Identify which cell holds the provided text, then report its (X, Y) central coordinate. 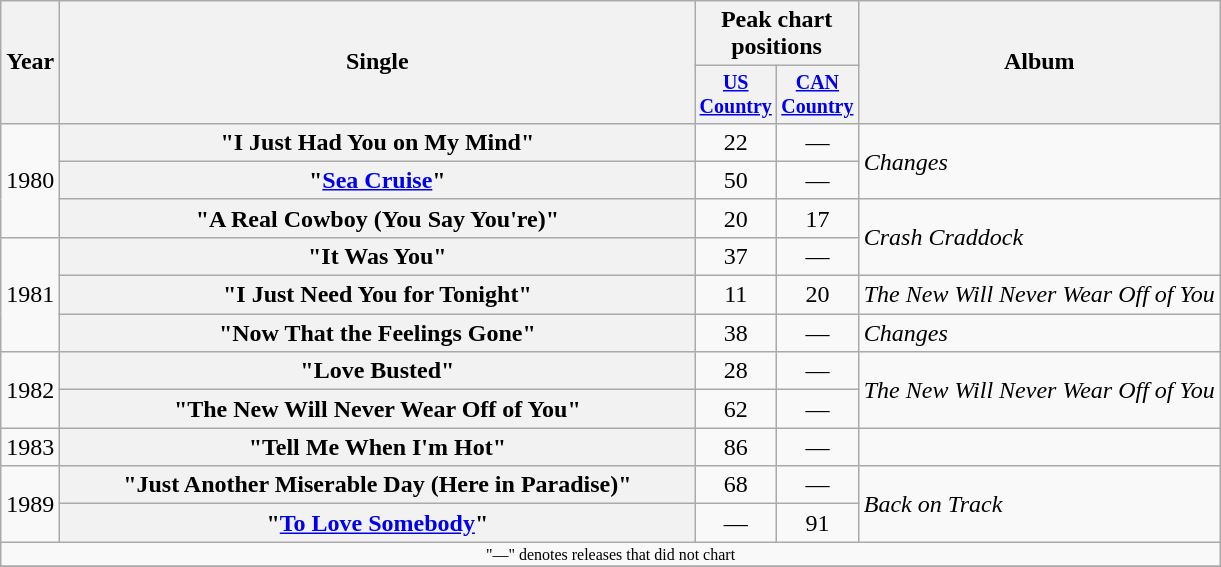
"I Just Need You for Tonight" (378, 295)
Crash Craddock (1039, 237)
"Sea Cruise" (378, 180)
Back on Track (1039, 504)
91 (818, 523)
1981 (30, 294)
50 (736, 180)
"Now That the Feelings Gone" (378, 333)
"I Just Had You on My Mind" (378, 142)
1980 (30, 180)
62 (736, 409)
68 (736, 485)
"—" denotes releases that did not chart (610, 554)
Year (30, 62)
"It Was You" (378, 256)
1982 (30, 390)
"Love Busted" (378, 371)
28 (736, 371)
"A Real Cowboy (You Say You're)" (378, 218)
22 (736, 142)
86 (736, 447)
11 (736, 295)
"Just Another Miserable Day (Here in Paradise)" (378, 485)
"The New Will Never Wear Off of You" (378, 409)
"To Love Somebody" (378, 523)
Album (1039, 62)
17 (818, 218)
37 (736, 256)
1989 (30, 504)
US Country (736, 94)
CAN Country (818, 94)
Peak chartpositions (776, 34)
Single (378, 62)
"Tell Me When I'm Hot" (378, 447)
1983 (30, 447)
38 (736, 333)
